Determine the (x, y) coordinate at the center of the cell enclosing the given text.  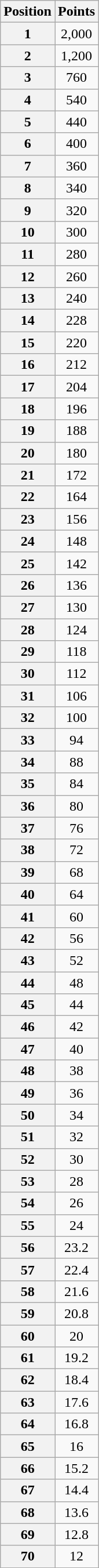
23.2 (76, 1247)
Position (28, 12)
106 (76, 696)
148 (76, 541)
37 (28, 828)
55 (28, 1225)
45 (28, 1005)
112 (76, 674)
57 (28, 1269)
4 (28, 100)
760 (76, 78)
260 (76, 277)
11 (28, 254)
39 (28, 872)
18.4 (76, 1380)
62 (28, 1380)
8 (28, 188)
46 (28, 1027)
12.8 (76, 1534)
1 (28, 34)
280 (76, 254)
15.2 (76, 1468)
14 (28, 321)
6 (28, 144)
142 (76, 563)
124 (76, 629)
15 (28, 343)
23 (28, 519)
156 (76, 519)
50 (28, 1115)
51 (28, 1137)
400 (76, 144)
49 (28, 1093)
76 (76, 828)
69 (28, 1534)
1,200 (76, 56)
18 (28, 409)
136 (76, 585)
9 (28, 210)
100 (76, 718)
20.8 (76, 1313)
164 (76, 497)
53 (28, 1181)
21 (28, 475)
17 (28, 387)
130 (76, 607)
63 (28, 1402)
212 (76, 365)
360 (76, 166)
94 (76, 740)
70 (28, 1556)
61 (28, 1358)
25 (28, 563)
188 (76, 431)
22 (28, 497)
7 (28, 166)
180 (76, 453)
196 (76, 409)
67 (28, 1490)
2 (28, 56)
240 (76, 299)
31 (28, 696)
80 (76, 806)
19 (28, 431)
72 (76, 850)
19.2 (76, 1358)
10 (28, 232)
204 (76, 387)
54 (28, 1203)
84 (76, 784)
66 (28, 1468)
540 (76, 100)
320 (76, 210)
14.4 (76, 1490)
13.6 (76, 1512)
35 (28, 784)
27 (28, 607)
13 (28, 299)
Points (76, 12)
228 (76, 321)
88 (76, 762)
340 (76, 188)
65 (28, 1446)
172 (76, 475)
220 (76, 343)
58 (28, 1291)
17.6 (76, 1402)
47 (28, 1049)
41 (28, 916)
43 (28, 960)
2,000 (76, 34)
16.8 (76, 1424)
29 (28, 652)
300 (76, 232)
33 (28, 740)
5 (28, 122)
3 (28, 78)
118 (76, 652)
440 (76, 122)
22.4 (76, 1269)
59 (28, 1313)
21.6 (76, 1291)
